Return the [x, y] coordinate for the center point of the cell that contains the specified text.  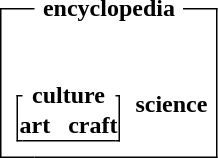
science [174, 104]
culture art craft science [109, 90]
art craft [68, 126]
culture [68, 95]
culture art craft [68, 104]
